Detect which cell encompasses the target text, then output its [X, Y] center coordinate. 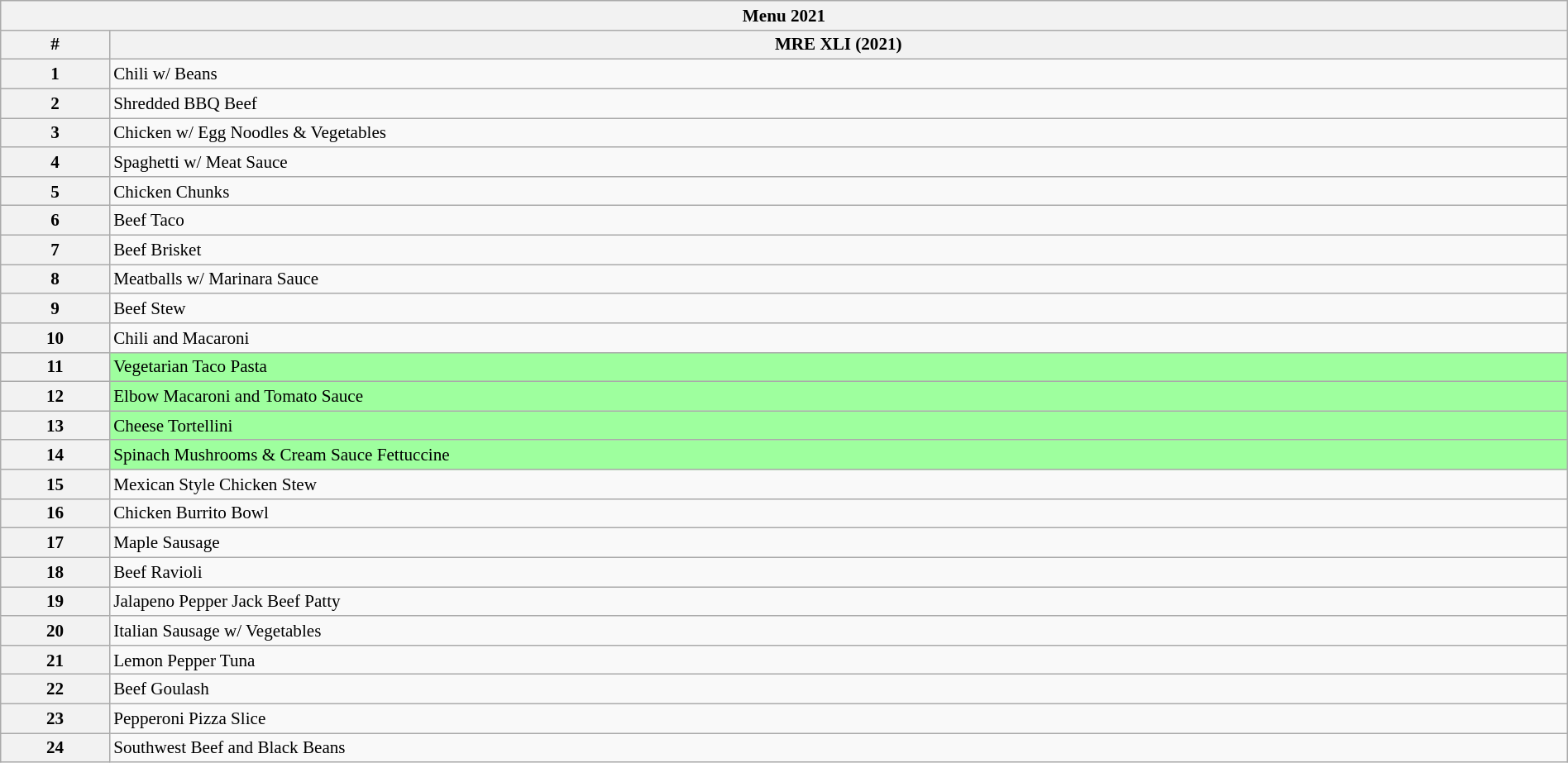
Beef Stew [839, 308]
9 [55, 308]
20 [55, 630]
Menu 2021 [784, 15]
Spaghetti w/ Meat Sauce [839, 162]
Spinach Mushrooms & Cream Sauce Fettuccine [839, 455]
21 [55, 660]
3 [55, 132]
11 [55, 367]
Beef Taco [839, 220]
24 [55, 747]
10 [55, 337]
Chicken Chunks [839, 190]
Meatballs w/ Marinara Sauce [839, 279]
1 [55, 74]
13 [55, 425]
Beef Brisket [839, 250]
Chicken w/ Egg Noodles & Vegetables [839, 132]
18 [55, 572]
Lemon Pepper Tuna [839, 660]
Maple Sausage [839, 542]
# [55, 45]
5 [55, 190]
8 [55, 279]
2 [55, 103]
6 [55, 220]
Italian Sausage w/ Vegetables [839, 630]
Jalapeno Pepper Jack Beef Patty [839, 602]
Shredded BBQ Beef [839, 103]
17 [55, 542]
15 [55, 484]
Pepperoni Pizza Slice [839, 718]
23 [55, 718]
7 [55, 250]
22 [55, 689]
Cheese Tortellini [839, 425]
Chili and Macaroni [839, 337]
Chicken Burrito Bowl [839, 513]
14 [55, 455]
Mexican Style Chicken Stew [839, 484]
Vegetarian Taco Pasta [839, 367]
12 [55, 397]
Chili w/ Beans [839, 74]
Southwest Beef and Black Beans [839, 747]
19 [55, 602]
Beef Ravioli [839, 572]
16 [55, 513]
4 [55, 162]
MRE XLI (2021) [839, 45]
Beef Goulash [839, 689]
Elbow Macaroni and Tomato Sauce [839, 397]
